Return the (x, y) coordinate for the center point of the cell that contains the specified text.  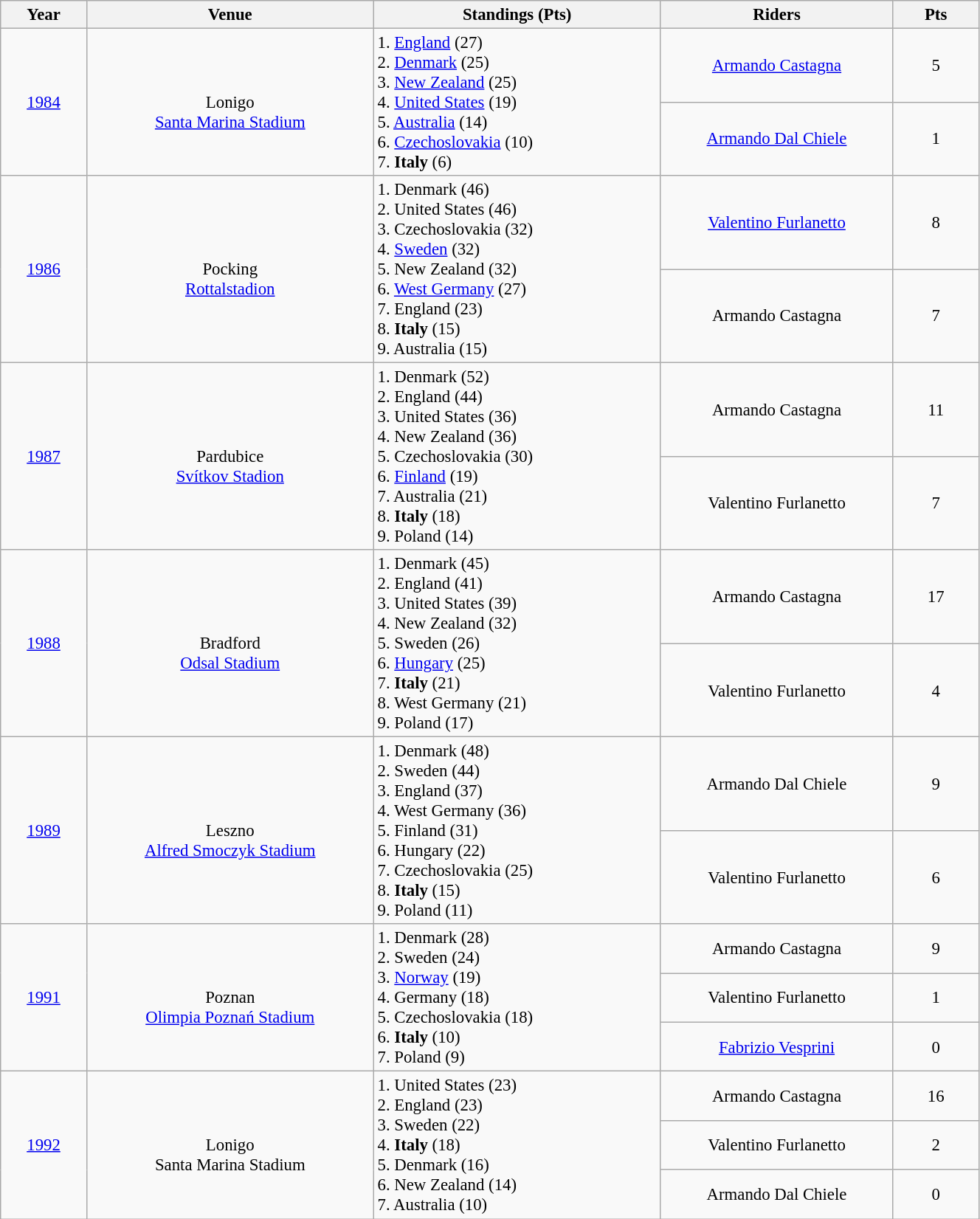
1989 (44, 831)
2 (936, 1145)
Fabrizio Vesprini (776, 1048)
1987 (44, 457)
Pts (936, 15)
PoznanOlimpia Poznań Stadium (230, 998)
1. Denmark (48)2. Sweden (44) 3. England (37)4. West Germany (36) 5. Finland (31)6. Hungary (22)7. Czechoslovakia (25)8. Italy (15)9. Poland (11) (517, 831)
BradfordOdsal Stadium (230, 643)
1992 (44, 1145)
4 (936, 691)
Riders (776, 15)
1984 (44, 103)
6 (936, 878)
1. Denmark (28)2. Sweden (24)3. Norway (19)4. Germany (18)5. Czechoslovakia (18)6. Italy (10)7. Poland (9) (517, 998)
Venue (230, 15)
5 (936, 66)
PardubiceSvítkov Stadion (230, 457)
LesznoAlfred Smoczyk Stadium (230, 831)
1. Denmark (45)2. England (41) 3. United States (39)4. New Zealand (32) 5. Sweden (26)6. Hungary (25)7. Italy (21)8. West Germany (21)9. Poland (17) (517, 643)
1. England (27)2. Denmark (25) 3. New Zealand (25) 4. United States (19)5. Australia (14)6. Czechoslovakia (10)7. Italy (6) (517, 103)
1988 (44, 643)
PockingRottalstadion (230, 269)
17 (936, 596)
Year (44, 15)
1. United States (23)2. England (23) 3. Sweden (22)4. Italy (18)5. Denmark (16)6. New Zealand (14)7. Australia (10) (517, 1145)
8 (936, 223)
11 (936, 410)
Standings (Pts) (517, 15)
16 (936, 1097)
1986 (44, 269)
1991 (44, 998)
